Return the [x, y] coordinate for the center point of the cell that contains the specified text.  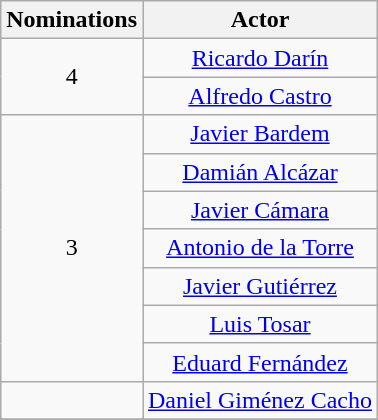
Ricardo Darín [260, 58]
Daniel Giménez Cacho [260, 400]
Nominations [72, 20]
Actor [260, 20]
Javier Bardem [260, 134]
Damián Alcázar [260, 172]
Eduard Fernández [260, 362]
Luis Tosar [260, 324]
Alfredo Castro [260, 96]
Antonio de la Torre [260, 248]
4 [72, 77]
Javier Gutiérrez [260, 286]
Javier Cámara [260, 210]
3 [72, 248]
